Scan for the cell matching the given text and deliver its [x, y] coordinate at center. 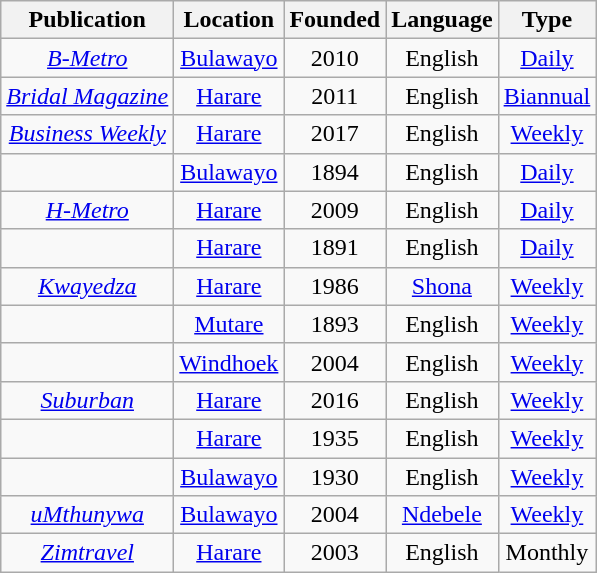
1891 [335, 248]
Ndebele [442, 515]
2017 [335, 134]
Mutare [229, 324]
1893 [335, 324]
B-Metro [88, 58]
Business Weekly [88, 134]
1986 [335, 286]
Location [229, 20]
Zimtravel [88, 553]
Kwayedza [88, 286]
2003 [335, 553]
Biannual [547, 96]
Language [442, 20]
Founded [335, 20]
H-Metro [88, 210]
Windhoek [229, 362]
1894 [335, 172]
2016 [335, 400]
Suburban [88, 400]
uMthunywa [88, 515]
2011 [335, 96]
Type [547, 20]
1935 [335, 438]
Shona [442, 286]
1930 [335, 477]
Bridal Magazine [88, 96]
2009 [335, 210]
2010 [335, 58]
Publication [88, 20]
Monthly [547, 553]
